From the cell containing the given text, extract its center point as [X, Y] coordinate. 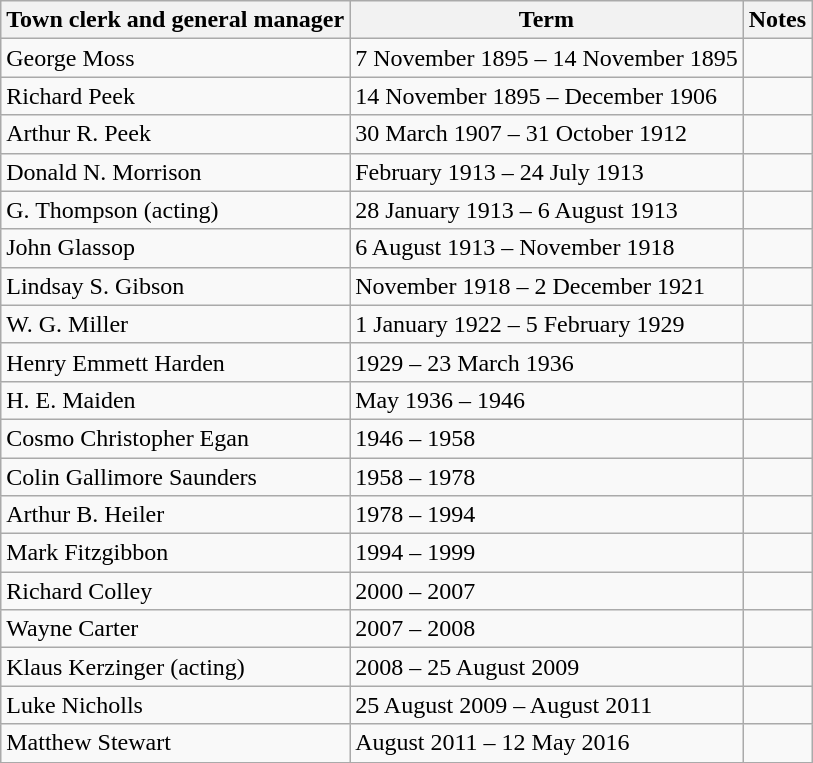
1929 – 23 March 1936 [547, 362]
28 January 1913 – 6 August 1913 [547, 210]
Town clerk and general manager [176, 20]
1946 – 1958 [547, 438]
Arthur B. Heiler [176, 515]
G. Thompson (acting) [176, 210]
Donald N. Morrison [176, 172]
7 November 1895 – 14 November 1895 [547, 58]
May 1936 – 1946 [547, 400]
1994 – 1999 [547, 553]
2008 – 25 August 2009 [547, 667]
Wayne Carter [176, 629]
Richard Peek [176, 96]
Luke Nicholls [176, 705]
George Moss [176, 58]
14 November 1895 – December 1906 [547, 96]
November 1918 – 2 December 1921 [547, 286]
John Glassop [176, 248]
Term [547, 20]
H. E. Maiden [176, 400]
Mark Fitzgibbon [176, 553]
Lindsay S. Gibson [176, 286]
August 2011 – 12 May 2016 [547, 743]
Klaus Kerzinger (acting) [176, 667]
Richard Colley [176, 591]
Arthur R. Peek [176, 134]
Matthew Stewart [176, 743]
Henry Emmett Harden [176, 362]
1958 – 1978 [547, 477]
2007 – 2008 [547, 629]
2000 – 2007 [547, 591]
25 August 2009 – August 2011 [547, 705]
February 1913 – 24 July 1913 [547, 172]
Colin Gallimore Saunders [176, 477]
1978 – 1994 [547, 515]
Notes [777, 20]
30 March 1907 – 31 October 1912 [547, 134]
Cosmo Christopher Egan [176, 438]
1 January 1922 – 5 February 1929 [547, 324]
6 August 1913 – November 1918 [547, 248]
W. G. Miller [176, 324]
